Pinpoint the cell where the given text exists, returning its [X, Y] midpoint coordinate. 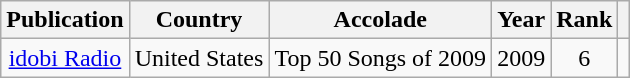
idobi Radio [65, 58]
Top 50 Songs of 2009 [380, 58]
2009 [522, 58]
Year [522, 20]
Rank [584, 20]
United States [199, 58]
Country [199, 20]
Accolade [380, 20]
Publication [65, 20]
6 [584, 58]
